Find where the given text appears and provide that cell's center as [x, y] coordinate. 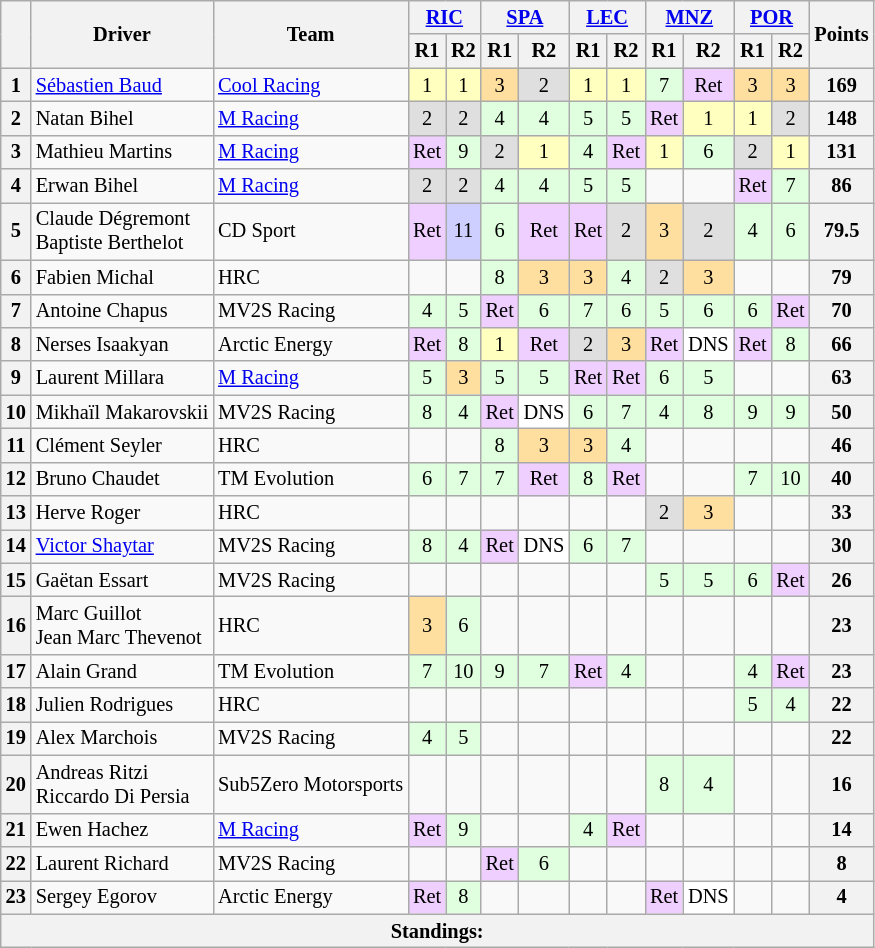
Nerses Isaakyan [122, 344]
SPA [525, 17]
Sub5Zero Motorsports [310, 784]
Sergey Egorov [122, 897]
148 [842, 118]
Sébastien Baud [122, 85]
Clément Seyler [122, 445]
79.5 [842, 231]
18 [16, 705]
12 [16, 479]
Andreas Ritzi Riccardo Di Persia [122, 784]
13 [16, 513]
21 [16, 830]
26 [842, 580]
131 [842, 152]
Natan Bihel [122, 118]
Antoine Chapus [122, 311]
MNZ [689, 17]
17 [16, 671]
Bruno Chaudet [122, 479]
Team [310, 34]
CD Sport [310, 231]
Laurent Millara [122, 378]
33 [842, 513]
46 [842, 445]
Mathieu Martins [122, 152]
Fabien Michal [122, 277]
Driver [122, 34]
Laurent Richard [122, 863]
Claude Dégremont Baptiste Berthelot [122, 231]
POR [772, 17]
79 [842, 277]
70 [842, 311]
Erwan Bihel [122, 186]
Herve Roger [122, 513]
86 [842, 186]
Points [842, 34]
Ewen Hachez [122, 830]
40 [842, 479]
15 [16, 580]
RIC [444, 17]
Julien Rodrigues [122, 705]
Victor Shaytar [122, 546]
169 [842, 85]
Marc Guillot Jean Marc Thevenot [122, 625]
Mikhaïl Makarovskii [122, 412]
19 [16, 738]
66 [842, 344]
Alain Grand [122, 671]
Gaëtan Essart [122, 580]
Cool Racing [310, 85]
30 [842, 546]
20 [16, 784]
63 [842, 378]
LEC [607, 17]
50 [842, 412]
Standings: [438, 931]
Alex Marchois [122, 738]
